Extract the [x, y] coordinate from the center of the cell holding the provided text.  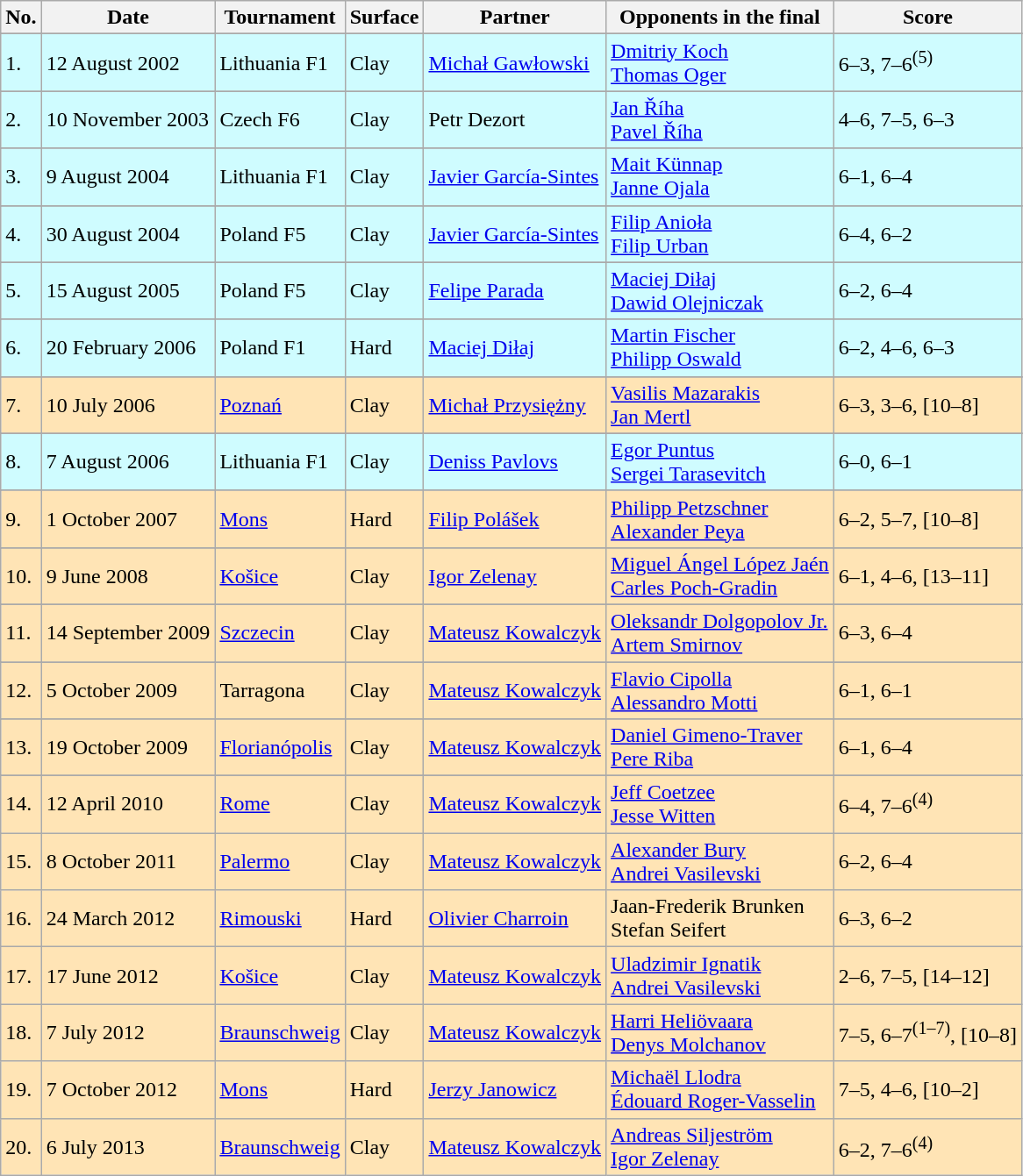
Score [927, 18]
Filip Polášek [515, 519]
13. [21, 747]
14. [21, 805]
6–3, 7–6(5) [927, 63]
Dmitriy Koch Thomas Oger [720, 63]
Andreas Siljeström Igor Zelenay [720, 1147]
7 October 2012 [128, 1089]
Date [128, 18]
17. [21, 975]
19 October 2009 [128, 747]
19. [21, 1089]
1 October 2007 [128, 519]
5. [21, 291]
11. [21, 633]
9 June 2008 [128, 575]
Maciej Diłaj [515, 347]
6–4, 6–2 [927, 233]
Rome [280, 805]
6–1, 6–1 [927, 689]
16. [21, 919]
9 August 2004 [128, 177]
Martin Fischer Philipp Oswald [720, 347]
Jerzy Janowicz [515, 1089]
Szczecin [280, 633]
Igor Zelenay [515, 575]
Petr Dezort [515, 119]
Michaël Llodra Édouard Roger-Vasselin [720, 1089]
Florianópolis [280, 747]
2–6, 7–5, [14–12] [927, 975]
10 July 2006 [128, 405]
6–3, 6–2 [927, 919]
8 October 2011 [128, 861]
Jan Říha Pavel Říha [720, 119]
15. [21, 861]
Vasilis Mazarakis Jan Mertl [720, 405]
Daniel Gimeno-Traver Pere Riba [720, 747]
17 June 2012 [128, 975]
Tarragona [280, 689]
Partner [515, 18]
6 July 2013 [128, 1147]
6–2, 7–6(4) [927, 1147]
5 October 2009 [128, 689]
Maciej Diłaj Dawid Olejniczak [720, 291]
2. [21, 119]
Olivier Charroin [515, 919]
6–0, 6–1 [927, 461]
Surface [384, 18]
Michał Przysiężny [515, 405]
Miguel Ángel López Jaén Carles Poch-Gradin [720, 575]
6. [21, 347]
Philipp Petzschner Alexander Peya [720, 519]
Opponents in the final [720, 18]
Alexander Bury Andrei Vasilevski [720, 861]
6–4, 7–6(4) [927, 805]
Felipe Parada [515, 291]
20. [21, 1147]
Jeff Coetzee Jesse Witten [720, 805]
20 February 2006 [128, 347]
9. [21, 519]
18. [21, 1033]
7 August 2006 [128, 461]
6–3, 6–4 [927, 633]
Flavio Cipolla Alessandro Motti [720, 689]
Uladzimir Ignatik Andrei Vasilevski [720, 975]
6–2, 4–6, 6–3 [927, 347]
12. [21, 689]
3. [21, 177]
Rimouski [280, 919]
7–5, 4–6, [10–2] [927, 1089]
1. [21, 63]
Mait Künnap Janne Ojala [720, 177]
7. [21, 405]
Deniss Pavlovs [515, 461]
Czech F6 [280, 119]
10. [21, 575]
8. [21, 461]
Poznań [280, 405]
Oleksandr Dolgopolov Jr. Artem Smirnov [720, 633]
12 August 2002 [128, 63]
7–5, 6–7(1–7), [10–8] [927, 1033]
6–2, 5–7, [10–8] [927, 519]
No. [21, 18]
Poland F1 [280, 347]
30 August 2004 [128, 233]
Harri Heliövaara Denys Molchanov [720, 1033]
Egor Puntus Sergei Tarasevitch [720, 461]
14 September 2009 [128, 633]
10 November 2003 [128, 119]
Filip Anioła Filip Urban [720, 233]
12 April 2010 [128, 805]
Jaan-Frederik Brunken Stefan Seifert [720, 919]
6–3, 3–6, [10–8] [927, 405]
Palermo [280, 861]
4. [21, 233]
Tournament [280, 18]
Michał Gawłowski [515, 63]
7 July 2012 [128, 1033]
4–6, 7–5, 6–3 [927, 119]
24 March 2012 [128, 919]
15 August 2005 [128, 291]
6–1, 4–6, [13–11] [927, 575]
